Return [X, Y] of the center of cell containing provided text 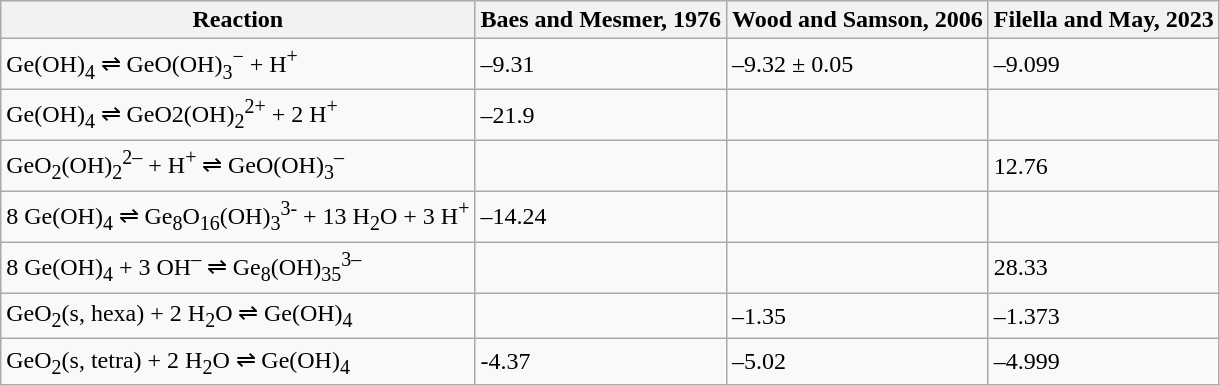
–9.32 ± 0.05 [857, 64]
-4.37 [601, 362]
–9.099 [1104, 64]
8 Ge(OH)4 + 3 OH– ⇌ Ge8(OH)353– [238, 268]
–9.31 [601, 64]
12.76 [1104, 166]
–14.24 [601, 216]
–1.373 [1104, 316]
Baes and Mesmer, 1976 [601, 20]
Reaction [238, 20]
Wood and Samson, 2006 [857, 20]
–21.9 [601, 116]
–5.02 [857, 362]
–4.999 [1104, 362]
8 Ge(OH)4 ⇌ Ge8O16(OH)33- + 13 H2O + 3 H+ [238, 216]
Ge(OH)4 ⇌ GeO(OH)3− + H+ [238, 64]
Ge(OH)4 ⇌ GeO2(OH)22+ + 2 H+ [238, 116]
–1.35 [857, 316]
GeO2(s, hexa) + 2 H2O ⇌ Ge(OH)4 [238, 316]
Filella and May, 2023 [1104, 20]
GeO2(s, tetra) + 2 H2O ⇌ Ge(OH)4 [238, 362]
GeO2(OH)22– + H+ ⇌ GeO(OH)3– [238, 166]
28.33 [1104, 268]
